From the cell containing the given text, extract its center point as [X, Y] coordinate. 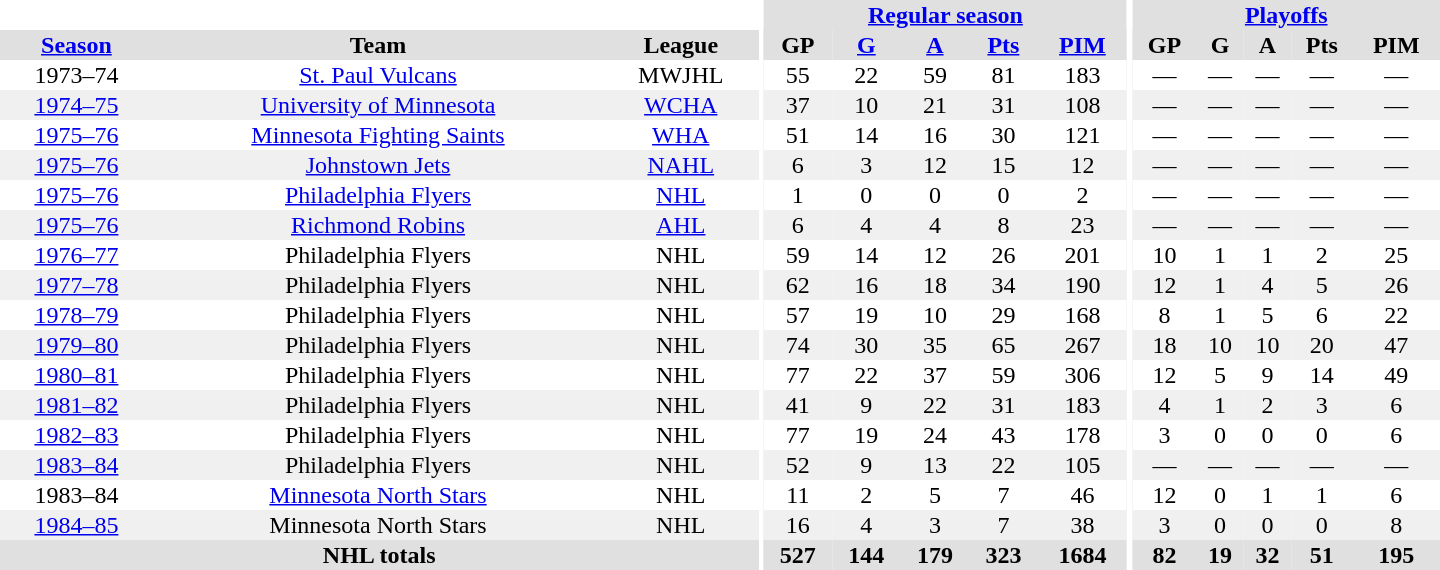
Team [378, 45]
38 [1083, 525]
178 [1083, 435]
35 [936, 345]
65 [1004, 345]
57 [798, 315]
Season [76, 45]
105 [1083, 465]
1978–79 [76, 315]
43 [1004, 435]
1684 [1083, 555]
41 [798, 405]
1976–77 [76, 255]
49 [1396, 375]
20 [1322, 345]
144 [866, 555]
55 [798, 75]
1984–85 [76, 525]
168 [1083, 315]
267 [1083, 345]
81 [1004, 75]
195 [1396, 555]
15 [1004, 165]
1982–83 [76, 435]
190 [1083, 285]
29 [1004, 315]
1974–75 [76, 105]
201 [1083, 255]
Richmond Robins [378, 225]
323 [1004, 555]
527 [798, 555]
13 [936, 465]
24 [936, 435]
AHL [680, 225]
108 [1083, 105]
306 [1083, 375]
University of Minnesota [378, 105]
74 [798, 345]
1977–78 [76, 285]
WCHA [680, 105]
34 [1004, 285]
25 [1396, 255]
11 [798, 495]
179 [936, 555]
WHA [680, 135]
121 [1083, 135]
Regular season [946, 15]
1979–80 [76, 345]
82 [1164, 555]
NHL totals [379, 555]
1981–82 [76, 405]
52 [798, 465]
St. Paul Vulcans [378, 75]
NAHL [680, 165]
MWJHL [680, 75]
1980–81 [76, 375]
21 [936, 105]
62 [798, 285]
1973–74 [76, 75]
23 [1083, 225]
Johnstown Jets [378, 165]
46 [1083, 495]
47 [1396, 345]
32 [1268, 555]
League [680, 45]
Playoffs [1286, 15]
Minnesota Fighting Saints [378, 135]
